Provide the [x, y] coordinate of the cell's center where the given text is located.  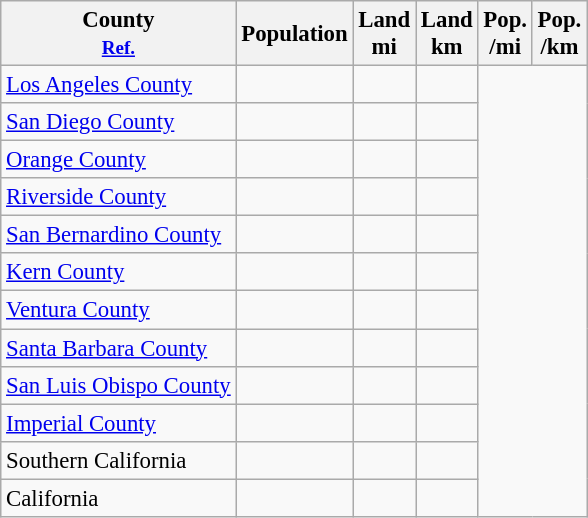
San Luis Obispo County [118, 385]
Santa Barbara County [118, 348]
Kern County [118, 273]
Pop./mi [505, 34]
San Bernardino County [118, 235]
CountyRef. [118, 34]
Imperial County [118, 423]
Orange County [118, 160]
Riverside County [118, 197]
Population [294, 34]
Ventura County [118, 310]
Pop./km [559, 34]
Los Angeles County [118, 85]
Landkm [448, 34]
San Diego County [118, 122]
California [118, 498]
Landmi [384, 34]
Southern California [118, 460]
